Scan for the cell matching the given text and deliver its (X, Y) coordinate at center. 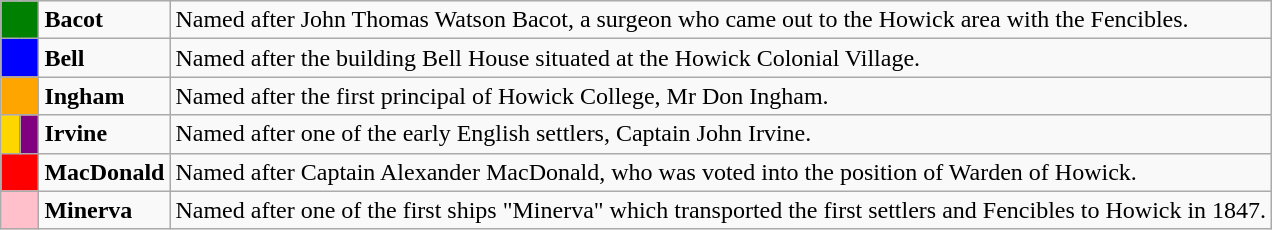
MacDonald (104, 172)
Named after Captain Alexander MacDonald, who was voted into the position of Warden of Howick. (721, 172)
Named after the building Bell House situated at the Howick Colonial Village. (721, 58)
Named after the first principal of Howick College, Mr Don Ingham. (721, 96)
Named after one of the early English settlers, Captain John Irvine. (721, 134)
Named after John Thomas Watson Bacot, a surgeon who came out to the Howick area with the Fencibles. (721, 20)
Irvine (104, 134)
Named after one of the first ships "Minerva" which transported the first settlers and Fencibles to Howick in 1847. (721, 210)
Bacot (104, 20)
Minerva (104, 210)
Ingham (104, 96)
Bell (104, 58)
